Identify which cell holds the provided text, then report its (x, y) central coordinate. 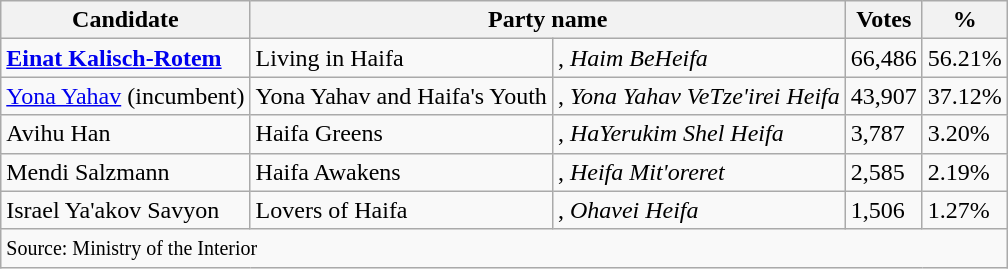
, Heifa Mit'oreret (698, 172)
1.27% (964, 210)
2.19% (964, 172)
Haifa Awakens (401, 172)
56.21% (964, 58)
Einat Kalisch-Rotem (126, 58)
, Yona Yahav VeTze'irei Heifa (698, 96)
Yona Yahav and Haifa's Youth (401, 96)
Avihu Han (126, 134)
Mendi Salzmann (126, 172)
43,907 (884, 96)
Haifa Greens (401, 134)
, HaYerukim Shel Heifa (698, 134)
Source: Ministry of the Interior (504, 248)
% (964, 20)
66,486 (884, 58)
, Haim BeHeifa (698, 58)
2,585 (884, 172)
1,506 (884, 210)
Israel Ya'akov Savyon (126, 210)
Lovers of Haifa (401, 210)
3.20% (964, 134)
Candidate (126, 20)
Yona Yahav (incumbent) (126, 96)
Votes (884, 20)
Living in Haifa (401, 58)
, Ohavei Heifa (698, 210)
37.12% (964, 96)
Party name (548, 20)
3,787 (884, 134)
